Pinpoint the cell where the given text exists, returning its [X, Y] midpoint coordinate. 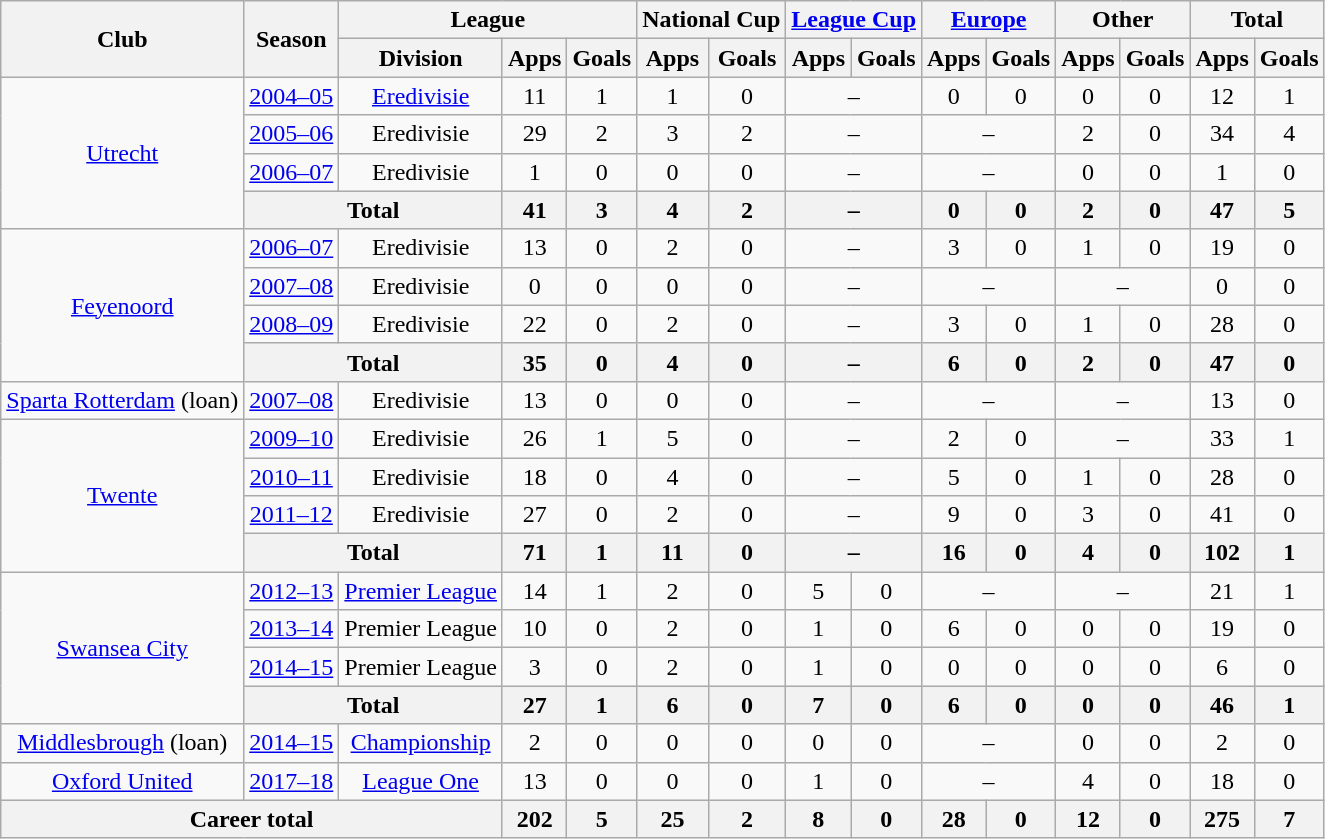
Championship [421, 743]
34 [1222, 134]
102 [1222, 553]
35 [534, 362]
25 [673, 819]
Division [421, 58]
21 [1222, 591]
2010–11 [292, 477]
2005–06 [292, 134]
29 [534, 134]
Europe [989, 20]
202 [534, 819]
National Cup [712, 20]
Twente [122, 495]
Feyenoord [122, 305]
Other [1123, 20]
71 [534, 553]
16 [954, 553]
Season [292, 39]
275 [1222, 819]
Swansea City [122, 648]
9 [954, 515]
2009–10 [292, 438]
Utrecht [122, 153]
Sparta Rotterdam (loan) [122, 400]
2004–05 [292, 96]
League [488, 20]
2013–14 [292, 629]
2011–12 [292, 515]
2008–09 [292, 324]
22 [534, 324]
League One [421, 781]
Club [122, 39]
2017–18 [292, 781]
33 [1222, 438]
Middlesbrough (loan) [122, 743]
League Cup [854, 20]
8 [818, 819]
Career total [252, 819]
46 [1222, 705]
10 [534, 629]
2012–13 [292, 591]
26 [534, 438]
14 [534, 591]
Oxford United [122, 781]
